Detect which cell encompasses the target text, then output its [X, Y] center coordinate. 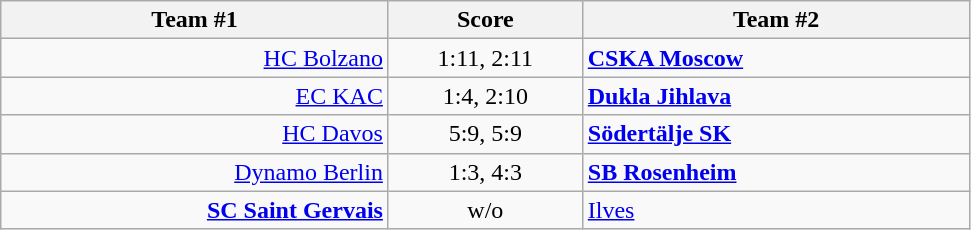
1:4, 2:10 [485, 96]
SB Rosenheim [776, 172]
Södertälje SK [776, 134]
w/o [485, 210]
Dynamo Berlin [195, 172]
CSKA Moscow [776, 58]
HC Bolzano [195, 58]
Team #1 [195, 20]
5:9, 5:9 [485, 134]
EC KAC [195, 96]
SC Saint Gervais [195, 210]
Ilves [776, 210]
Score [485, 20]
Dukla Jihlava [776, 96]
Team #2 [776, 20]
HC Davos [195, 134]
1:11, 2:11 [485, 58]
1:3, 4:3 [485, 172]
